Identify which cell holds the provided text, then report its (X, Y) central coordinate. 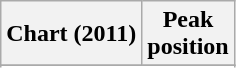
Peakposition (188, 34)
Chart (2011) (72, 34)
